Return the (x, y) coordinate for the center point of the cell that contains the specified text.  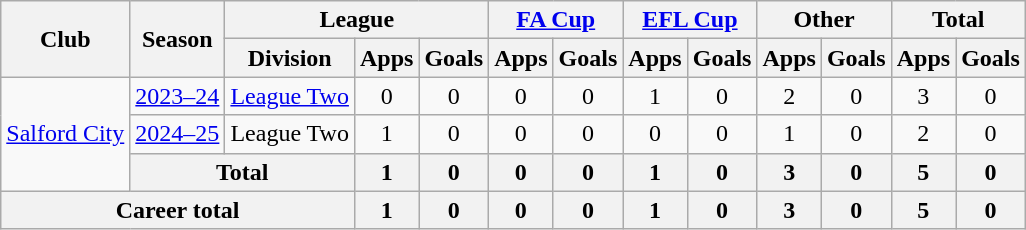
League (357, 20)
Salford City (66, 134)
EFL Cup (690, 20)
Club (66, 39)
Other (824, 20)
FA Cup (556, 20)
Season (178, 39)
Division (290, 58)
2024–25 (178, 134)
Career total (178, 210)
2023–24 (178, 96)
